Detect which cell encompasses the target text, then output its [x, y] center coordinate. 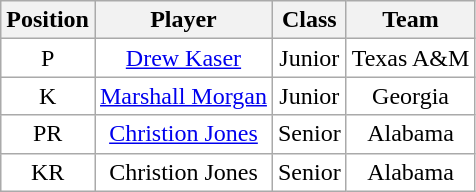
PR [48, 134]
K [48, 96]
Drew Kaser [183, 58]
Marshall Morgan [183, 96]
P [48, 58]
Texas A&M [410, 58]
Class [309, 20]
KR [48, 172]
Georgia [410, 96]
Position [48, 20]
Player [183, 20]
Team [410, 20]
